Pinpoint the cell where the given text exists, returning its (x, y) midpoint coordinate. 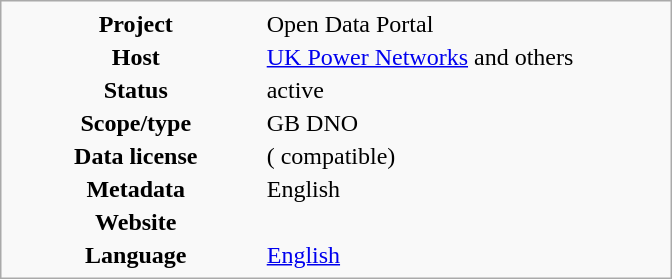
( compatible) (464, 156)
Scope/type (136, 123)
Host (136, 57)
UK Power Networks and others (464, 57)
Project (136, 24)
Open Data Portal (464, 24)
Data license (136, 156)
GB DNO (464, 123)
Language (136, 255)
Website (136, 222)
active (464, 90)
Metadata (136, 189)
Status (136, 90)
